Provide the [X, Y] coordinate of the cell's center where the given text is located.  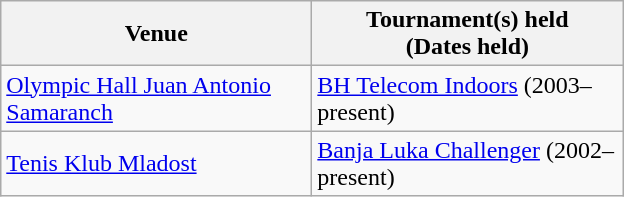
Tournament(s) held(Dates held) [468, 34]
Tenis Klub Mladost [156, 164]
Banja Luka Challenger (2002–present) [468, 164]
Venue [156, 34]
BH Telecom Indoors (2003–present) [468, 98]
Olympic Hall Juan Antonio Samaranch [156, 98]
